Scan for the cell matching the given text and deliver its (x, y) coordinate at center. 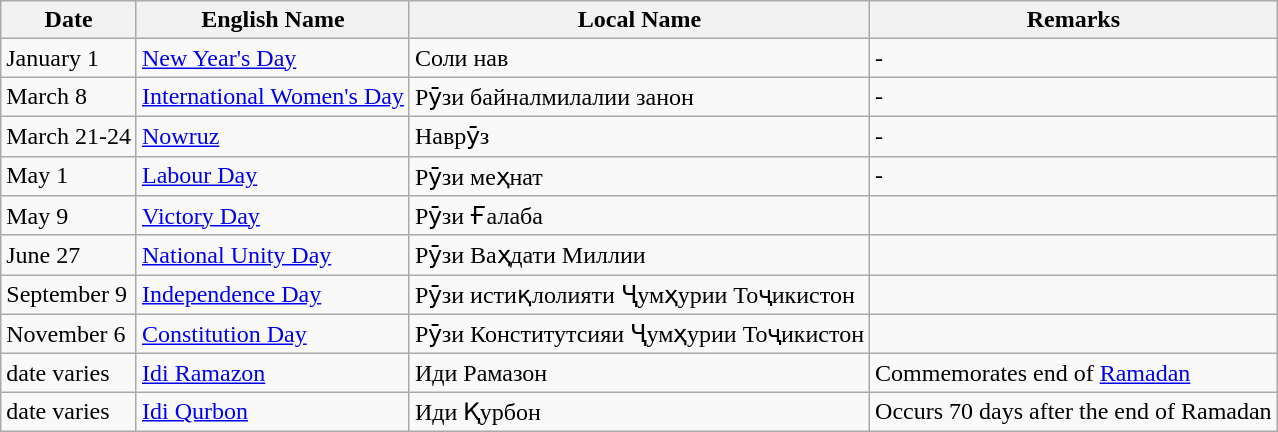
May 1 (69, 176)
New Year's Day (272, 58)
Рӯзи байналмилалии занон (639, 97)
Рӯзи Конститутсияи Ҷумҳурии Тоҷикистон (639, 334)
Date (69, 20)
Рӯзи истиқлолияти Ҷумҳурии Тоҷикистон (639, 295)
Victory Day (272, 216)
Occurs 70 days after the end of Ramadan (1074, 412)
Idi Ramazon (272, 373)
Иди Қурбон (639, 412)
Рӯзи меҳнат (639, 176)
Independence Day (272, 295)
Рӯзи Ғалаба (639, 216)
National Unity Day (272, 255)
Рӯзи Ваҳдати Миллии (639, 255)
January 1 (69, 58)
Commemorates end of Ramadan (1074, 373)
March 8 (69, 97)
May 9 (69, 216)
Иди Рамазон (639, 373)
Nowruz (272, 136)
Idi Qurbon (272, 412)
English Name (272, 20)
November 6 (69, 334)
September 9 (69, 295)
International Women's Day (272, 97)
Remarks (1074, 20)
Labour Day (272, 176)
Соли нав (639, 58)
Constitution Day (272, 334)
Local Name (639, 20)
March 21-24 (69, 136)
Наврӯз (639, 136)
June 27 (69, 255)
